Return the [X, Y] coordinate for the center point of the cell that contains the specified text.  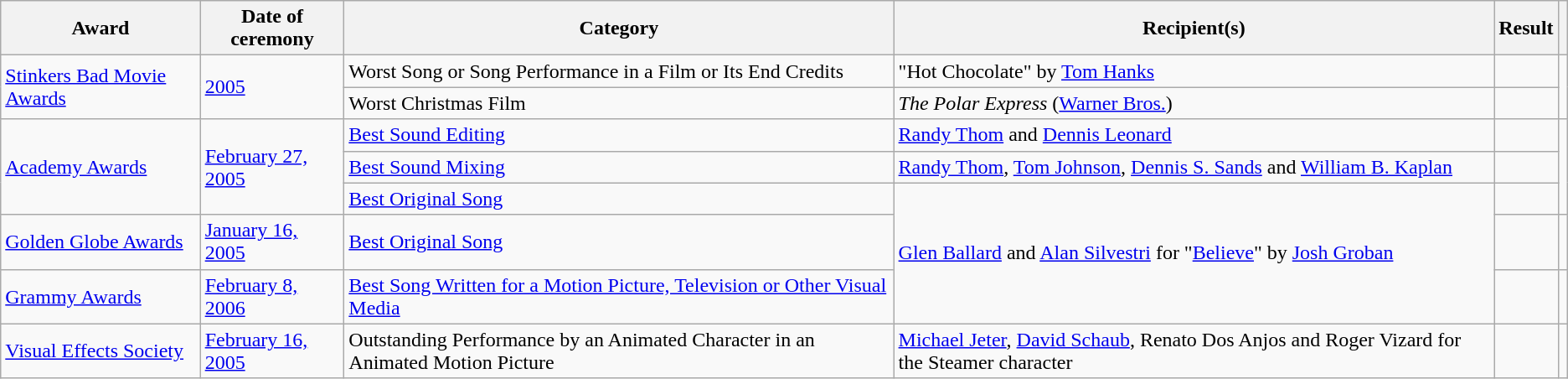
Outstanding Performance by an Animated Character in an Animated Motion Picture [619, 350]
Visual Effects Society [101, 350]
Worst Christmas Film [619, 103]
February 27, 2005 [272, 167]
Stinkers Bad Movie Awards [101, 87]
Worst Song or Song Performance in a Film or Its End Credits [619, 71]
Randy Thom, Tom Johnson, Dennis S. Sands and William B. Kaplan [1194, 167]
Grammy Awards [101, 297]
Best Sound Mixing [619, 167]
Randy Thom and Dennis Leonard [1194, 135]
Recipient(s) [1194, 29]
Golden Globe Awards [101, 241]
February 8, 2006 [272, 297]
Best Song Written for a Motion Picture, Television or Other Visual Media [619, 297]
2005 [272, 87]
Glen Ballard and Alan Silvestri for "Believe" by Josh Groban [1194, 253]
The Polar Express (Warner Bros.) [1194, 103]
Date of ceremony [272, 29]
Academy Awards [101, 167]
Michael Jeter, David Schaub, Renato Dos Anjos and Roger Vizard for the Steamer character [1194, 350]
Result [1526, 29]
Award [101, 29]
January 16, 2005 [272, 241]
Best Sound Editing [619, 135]
"Hot Chocolate" by Tom Hanks [1194, 71]
Category [619, 29]
February 16, 2005 [272, 350]
